Scan for the cell matching the given text and deliver its (X, Y) coordinate at center. 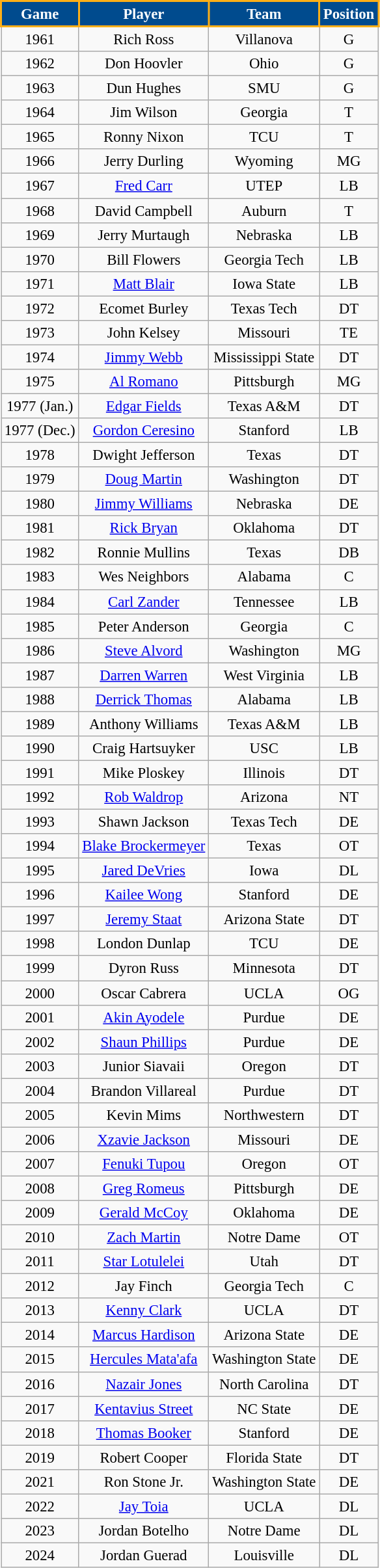
1990 (40, 749)
USC (264, 749)
1999 (40, 968)
Nazair Jones (144, 1384)
Junior Siavaii (144, 1066)
Hercules Mata'afa (144, 1360)
Gerald McCoy (144, 1213)
Star Lotulelei (144, 1262)
OG (349, 993)
Edgar Fields (144, 406)
1971 (40, 284)
1996 (40, 895)
1963 (40, 88)
1994 (40, 846)
1984 (40, 602)
Jay Finch (144, 1286)
Rick Bryan (144, 528)
1986 (40, 650)
1965 (40, 137)
Villanova (264, 39)
1969 (40, 235)
Peter Anderson (144, 626)
Jared DeVries (144, 871)
1980 (40, 504)
Game (40, 14)
Fred Carr (144, 186)
Dwight Jefferson (144, 455)
Utah (264, 1262)
1966 (40, 162)
Carl Zander (144, 602)
Jordan Botelho (144, 1531)
Northwestern (264, 1115)
2004 (40, 1091)
Don Hoovler (144, 64)
Jay Toia (144, 1506)
Ohio (264, 64)
2009 (40, 1213)
2015 (40, 1360)
Akin Ayodele (144, 1017)
Kevin Mims (144, 1115)
Kailee Wong (144, 895)
Jerry Durling (144, 162)
Illinois (264, 773)
1978 (40, 455)
Steve Alvord (144, 650)
Wyoming (264, 162)
2024 (40, 1555)
Jimmy Webb (144, 357)
2005 (40, 1115)
1993 (40, 822)
Position (349, 14)
SMU (264, 88)
2003 (40, 1066)
1995 (40, 871)
2007 (40, 1164)
Matt Blair (144, 284)
Auburn (264, 211)
1989 (40, 724)
1975 (40, 382)
2011 (40, 1262)
Xzavie Jackson (144, 1139)
1977 (Jan.) (40, 406)
Ronny Nixon (144, 137)
1979 (40, 479)
1962 (40, 64)
London Dunlap (144, 944)
Minnesota (264, 968)
Thomas Booker (144, 1433)
1972 (40, 308)
1992 (40, 797)
Anthony Williams (144, 724)
2014 (40, 1335)
2002 (40, 1042)
Mike Ploskey (144, 773)
1964 (40, 113)
2000 (40, 993)
Robert Cooper (144, 1457)
Jim Wilson (144, 113)
Ecomet Burley (144, 308)
1974 (40, 357)
Iowa (264, 871)
Al Romano (144, 382)
2001 (40, 1017)
David Campbell (144, 211)
Iowa State (264, 284)
Dun Hughes (144, 88)
UTEP (264, 186)
1970 (40, 259)
Marcus Hardison (144, 1335)
1967 (40, 186)
John Kelsey (144, 333)
1977 (Dec.) (40, 431)
Rob Waldrop (144, 797)
1988 (40, 700)
Arizona (264, 797)
West Virginia (264, 675)
Mississippi State (264, 357)
Blake Brockermeyer (144, 846)
NC State (264, 1409)
Derrick Thomas (144, 700)
Shawn Jackson (144, 822)
2022 (40, 1506)
NT (349, 797)
TE (349, 333)
Wes Neighbors (144, 578)
Florida State (264, 1457)
Kentavius Street (144, 1409)
1982 (40, 553)
1987 (40, 675)
2012 (40, 1286)
2006 (40, 1139)
Brandon Villareal (144, 1091)
Shaun Phillips (144, 1042)
Kenny Clark (144, 1310)
Jordan Guerad (144, 1555)
DB (349, 553)
Team (264, 14)
2008 (40, 1188)
2017 (40, 1409)
1991 (40, 773)
1997 (40, 920)
2018 (40, 1433)
2019 (40, 1457)
2013 (40, 1310)
2021 (40, 1482)
Jerry Murtaugh (144, 235)
Ronnie Mullins (144, 553)
Zach Martin (144, 1238)
1968 (40, 211)
2016 (40, 1384)
Fenuki Tupou (144, 1164)
1983 (40, 578)
Darren Warren (144, 675)
Oscar Cabrera (144, 993)
1973 (40, 333)
Bill Flowers (144, 259)
1981 (40, 528)
Rich Ross (144, 39)
Doug Martin (144, 479)
1985 (40, 626)
Tennessee (264, 602)
Jimmy Williams (144, 504)
Craig Hartsuyker (144, 749)
1961 (40, 39)
2023 (40, 1531)
North Carolina (264, 1384)
Player (144, 14)
Dyron Russ (144, 968)
Gordon Ceresino (144, 431)
Jeremy Staat (144, 920)
Ron Stone Jr. (144, 1482)
Greg Romeus (144, 1188)
2010 (40, 1238)
1998 (40, 944)
Louisville (264, 1555)
